Extract the (X, Y) coordinate from the center of the cell holding the provided text.  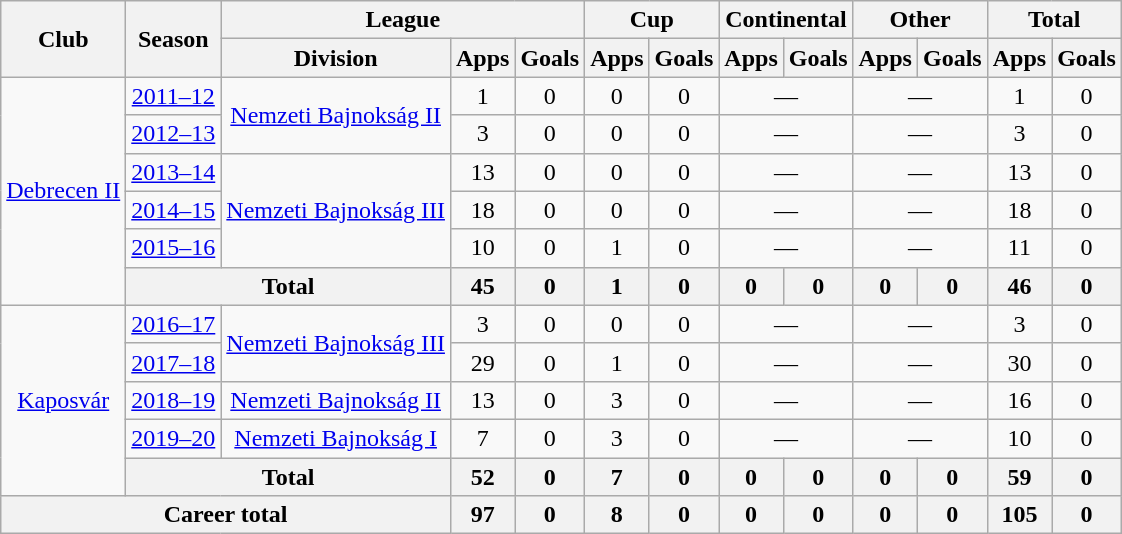
2013–14 (174, 172)
Career total (226, 515)
52 (482, 477)
105 (1019, 515)
2019–20 (174, 438)
97 (482, 515)
2011–12 (174, 96)
2017–18 (174, 362)
2012–13 (174, 134)
8 (617, 515)
Kaposvár (64, 400)
30 (1019, 362)
29 (482, 362)
11 (1019, 248)
2015–16 (174, 248)
Cup (652, 20)
Debrecen II (64, 191)
16 (1019, 400)
59 (1019, 477)
2016–17 (174, 324)
Division (336, 58)
Season (174, 39)
Nemzeti Bajnokság I (336, 438)
2014–15 (174, 210)
2018–19 (174, 400)
Club (64, 39)
45 (482, 286)
Other (920, 20)
League (403, 20)
Continental (786, 20)
46 (1019, 286)
